Determine the [x, y] coordinate at the center of the cell enclosing the given text.  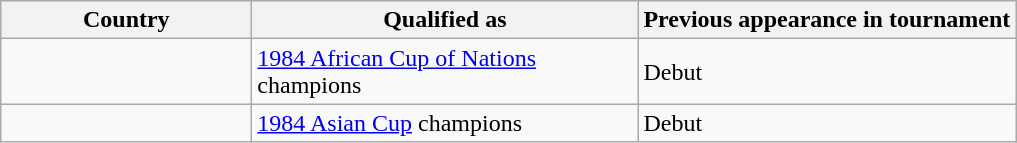
Previous appearance in tournament [827, 20]
Country [126, 20]
1984 African Cup of Nations champions [445, 72]
Qualified as [445, 20]
1984 Asian Cup champions [445, 123]
